Locate the cell with the specified text and output its (X, Y) center coordinate. 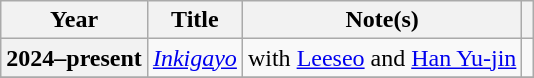
Note(s) (382, 20)
Year (74, 20)
Inkigayo (194, 58)
with Leeseo and Han Yu-jin (382, 58)
Title (194, 20)
2024–present (74, 58)
